Output the (x, y) coordinate of the center of the cell containing the given text.  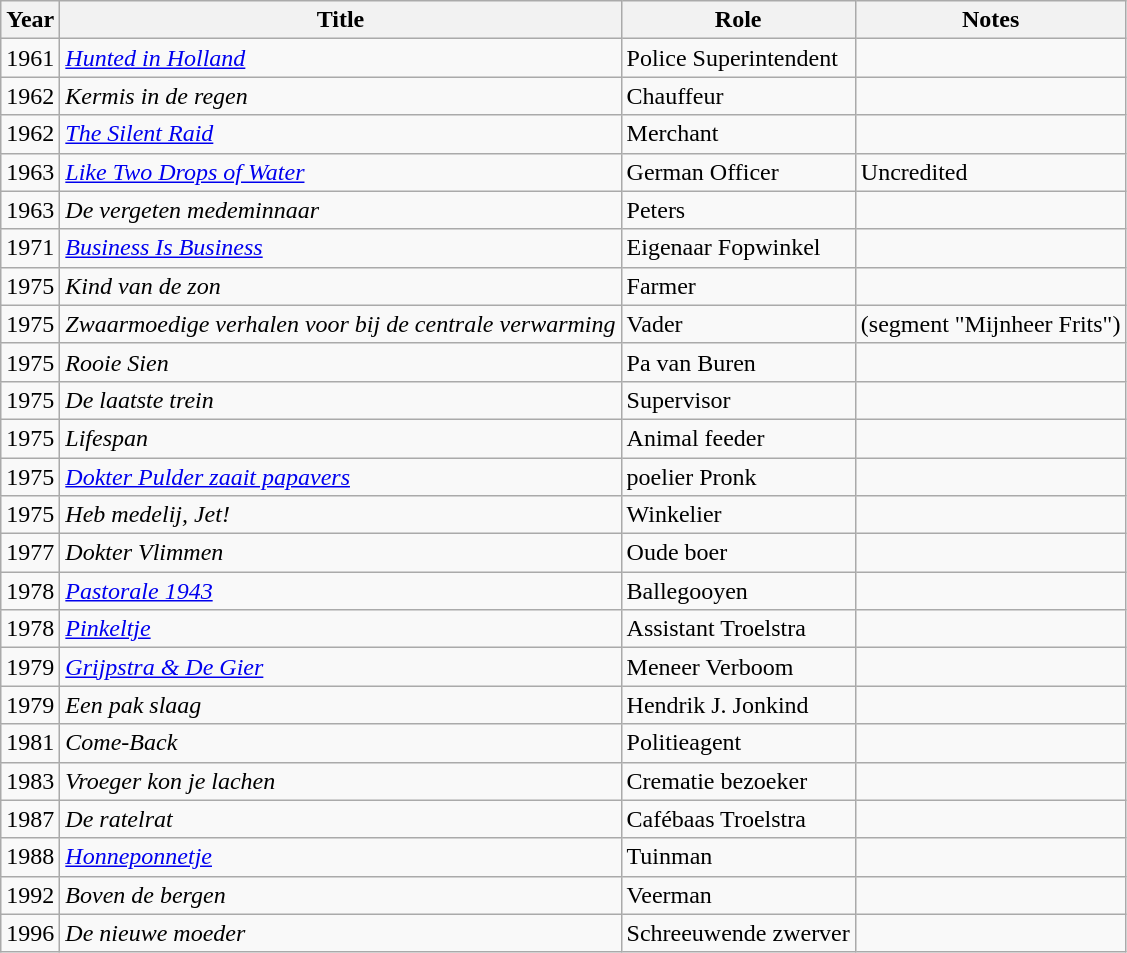
Crematie bezoeker (738, 781)
Ballegooyen (738, 591)
Animal feeder (738, 438)
Zwaarmoedige verhalen voor bij de centrale verwarming (340, 324)
Cafébaas Troelstra (738, 819)
De ratelrat (340, 819)
Boven de bergen (340, 895)
Dokter Pulder zaait papavers (340, 477)
Winkelier (738, 515)
German Officer (738, 172)
Vader (738, 324)
Schreeuwende zwerver (738, 933)
Kermis in de regen (340, 96)
Heb medelij, Jet! (340, 515)
Assistant Troelstra (738, 629)
1981 (30, 743)
1988 (30, 857)
Uncredited (990, 172)
Farmer (738, 286)
1961 (30, 58)
Pastorale 1943 (340, 591)
Vroeger kon je lachen (340, 781)
(segment "Mijnheer Frits") (990, 324)
Kind van de zon (340, 286)
Oude boer (738, 553)
1977 (30, 553)
De nieuwe moeder (340, 933)
De vergeten medeminnaar (340, 210)
De laatste trein (340, 400)
Honneponnetje (340, 857)
poelier Pronk (738, 477)
1971 (30, 248)
Business Is Business (340, 248)
Politieagent (738, 743)
Chauffeur (738, 96)
Hunted in Holland (340, 58)
Lifespan (340, 438)
Role (738, 20)
Like Two Drops of Water (340, 172)
Notes (990, 20)
Eigenaar Fopwinkel (738, 248)
1992 (30, 895)
Merchant (738, 134)
Pa van Buren (738, 362)
Year (30, 20)
1983 (30, 781)
Dokter Vlimmen (340, 553)
Een pak slaag (340, 705)
Tuinman (738, 857)
The Silent Raid (340, 134)
Peters (738, 210)
Meneer Verboom (738, 667)
Come-Back (340, 743)
Pinkeltje (340, 629)
1996 (30, 933)
Title (340, 20)
Grijpstra & De Gier (340, 667)
Rooie Sien (340, 362)
Hendrik J. Jonkind (738, 705)
1987 (30, 819)
Supervisor (738, 400)
Police Superintendent (738, 58)
Veerman (738, 895)
